Output the (X, Y) coordinate of the center of the cell containing the given text.  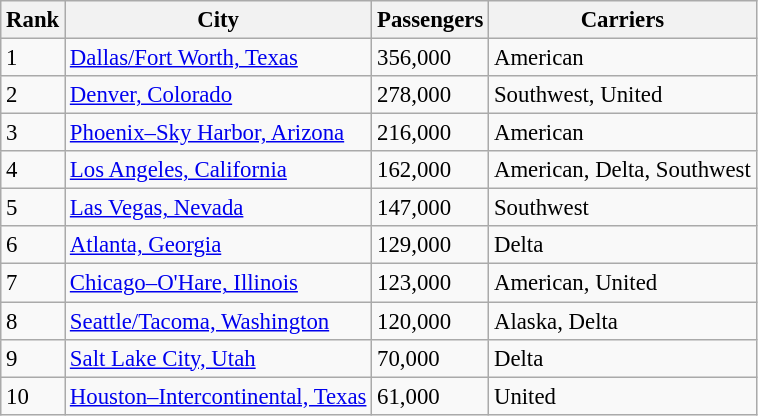
Houston–Intercontinental, Texas (218, 396)
4 (33, 170)
70,000 (430, 358)
7 (33, 283)
Rank (33, 20)
American, United (622, 283)
Salt Lake City, Utah (218, 358)
123,000 (430, 283)
Passengers (430, 20)
162,000 (430, 170)
Phoenix–Sky Harbor, Arizona (218, 133)
Southwest, United (622, 95)
2 (33, 95)
Los Angeles, California (218, 170)
5 (33, 208)
Chicago–O'Hare, Illinois (218, 283)
120,000 (430, 321)
City (218, 20)
Seattle/Tacoma, Washington (218, 321)
Alaska, Delta (622, 321)
American, Delta, Southwest (622, 170)
216,000 (430, 133)
6 (33, 245)
Dallas/Fort Worth, Texas (218, 58)
8 (33, 321)
1 (33, 58)
9 (33, 358)
147,000 (430, 208)
United (622, 396)
278,000 (430, 95)
3 (33, 133)
Carriers (622, 20)
Southwest (622, 208)
129,000 (430, 245)
Denver, Colorado (218, 95)
61,000 (430, 396)
Las Vegas, Nevada (218, 208)
10 (33, 396)
356,000 (430, 58)
Atlanta, Georgia (218, 245)
